Scan for the cell matching the given text and deliver its (X, Y) coordinate at center. 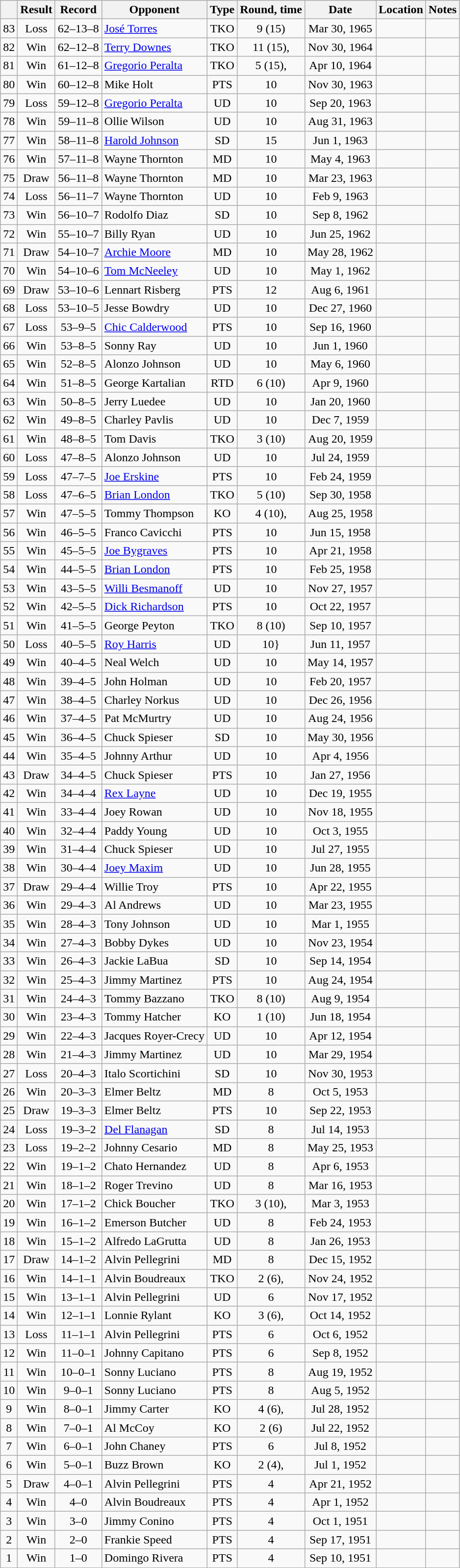
Sep 30, 1958 (340, 495)
Jul 1, 1952 (340, 1465)
47–5–5 (78, 513)
62–12–8 (78, 47)
43–5–5 (78, 588)
14 (9, 1316)
68 (9, 308)
45 (9, 737)
64 (9, 383)
Neal Welch (154, 663)
72 (9, 234)
37 (9, 887)
Joey Maxim (154, 868)
Jerry Luedee (154, 401)
Charley Norkus (154, 700)
Terry Downes (154, 47)
4 (6), (271, 1409)
40 (9, 831)
Aug 6, 1961 (340, 290)
17 (9, 1260)
Feb 25, 1958 (340, 570)
8–0–1 (78, 1409)
59–11–8 (78, 122)
6 (10) (271, 383)
4–0 (78, 1502)
2 (4), (271, 1465)
Jimmy Conino (154, 1521)
65 (9, 364)
59 (9, 476)
63 (9, 401)
51 (9, 625)
Jul 27, 1955 (340, 849)
Emerson Butcher (154, 1222)
Record (78, 10)
Jun 1, 1963 (340, 140)
May 1, 1962 (340, 271)
Jackie LaBua (154, 961)
31–4–4 (78, 849)
Pat McMurtry (154, 719)
Chato Hernandez (154, 1167)
39–4–5 (78, 681)
Nov 30, 1964 (340, 47)
5 (10) (271, 495)
17–1–2 (78, 1204)
36–4–5 (78, 737)
2 (9, 1540)
71 (9, 252)
35–4–5 (78, 756)
Result (36, 10)
Jul 8, 1952 (340, 1446)
Tommy Hatcher (154, 1017)
42 (9, 793)
Jan 20, 1960 (340, 401)
16 (9, 1278)
60–12–8 (78, 84)
Date (340, 10)
12–1–1 (78, 1316)
50–8–5 (78, 401)
40–5–5 (78, 644)
58 (9, 495)
Jan 27, 1956 (340, 774)
45–5–5 (78, 551)
Rodolfo Diaz (154, 215)
57–11–8 (78, 159)
Jacques Royer-Crecy (154, 1036)
29–4–3 (78, 905)
Nov 30, 1963 (340, 84)
1–0 (78, 1558)
19 (9, 1222)
76 (9, 159)
39 (9, 849)
52 (9, 607)
RTD (222, 383)
Ollie Wilson (154, 122)
35 (9, 924)
61 (9, 439)
May 25, 1953 (340, 1148)
2 (6), (271, 1278)
Buzz Brown (154, 1465)
42–5–5 (78, 607)
Frankie Speed (154, 1540)
62–13–8 (78, 28)
61–12–8 (78, 66)
43 (9, 774)
Charley Pavlis (154, 420)
29–4–4 (78, 887)
52–8–5 (78, 364)
28–4–3 (78, 924)
Tom McNeeley (154, 271)
Jun 18, 1954 (340, 1017)
Round, time (271, 10)
14–1–1 (78, 1278)
Jul 28, 1952 (340, 1409)
Tony Johnson (154, 924)
Oct 14, 1952 (340, 1316)
Mar 23, 1963 (340, 177)
67 (9, 327)
54 (9, 570)
55 (9, 551)
Jul 14, 1953 (340, 1129)
51–8–5 (78, 383)
Roy Harris (154, 644)
27 (9, 1073)
George Peyton (154, 625)
Sep 10, 1951 (340, 1558)
Dec 27, 1960 (340, 308)
Italo Scortichini (154, 1073)
21–4–3 (78, 1054)
Mar 16, 1953 (340, 1185)
3 (10) (271, 439)
Feb 24, 1959 (340, 476)
20 (9, 1204)
50 (9, 644)
59–12–8 (78, 103)
Aug 5, 1952 (340, 1390)
Al Andrews (154, 905)
49–8–5 (78, 420)
Aug 31, 1963 (340, 122)
3 (9, 1521)
Oct 1, 1951 (340, 1521)
May 6, 1960 (340, 364)
60 (9, 457)
38 (9, 868)
11–0–1 (78, 1353)
Roger Trevino (154, 1185)
54–10–6 (78, 271)
7 (9, 1446)
20–3–3 (78, 1092)
31 (9, 998)
4 (10), (271, 513)
53–9–5 (78, 327)
6–0–1 (78, 1446)
3 (10), (271, 1204)
5–0–1 (78, 1465)
19–2–2 (78, 1148)
29 (9, 1036)
46–5–5 (78, 532)
Jul 24, 1959 (340, 457)
34 (9, 943)
13–1–1 (78, 1297)
40–4–5 (78, 663)
1 (10) (271, 1017)
Jun 1, 1960 (340, 346)
32–4–4 (78, 831)
Mike Holt (154, 84)
49 (9, 663)
Joe Erskine (154, 476)
Feb 20, 1957 (340, 681)
54–10–7 (78, 252)
Sep 8, 1952 (340, 1353)
Apr 10, 1964 (340, 66)
Notes (442, 10)
Aug 9, 1954 (340, 998)
56–10–7 (78, 215)
48 (9, 681)
10} (271, 644)
34–4–4 (78, 793)
18 (9, 1241)
Johnny Cesario (154, 1148)
Joe Bygraves (154, 551)
Apr 9, 1960 (340, 383)
Willie Troy (154, 887)
38–4–5 (78, 700)
21 (9, 1185)
73 (9, 215)
Aug 19, 1952 (340, 1371)
José Torres (154, 28)
Apr 21, 1952 (340, 1484)
Nov 17, 1952 (340, 1297)
74 (9, 196)
26 (9, 1092)
24–4–3 (78, 998)
Nov 23, 1954 (340, 943)
Joey Rowan (154, 812)
53–10–6 (78, 290)
Aug 25, 1958 (340, 513)
1 (9, 1558)
Apr 1, 1952 (340, 1502)
18–1–2 (78, 1185)
Type (222, 10)
Feb 9, 1963 (340, 196)
14–1–2 (78, 1260)
Oct 22, 1957 (340, 607)
4–0–1 (78, 1484)
Lonnie Rylant (154, 1316)
62 (9, 420)
41–5–5 (78, 625)
26–4–3 (78, 961)
19–3–3 (78, 1110)
Nov 24, 1952 (340, 1278)
Sep 17, 1951 (340, 1540)
13 (9, 1334)
Jun 25, 1962 (340, 234)
5 (15), (271, 66)
Sep 16, 1960 (340, 327)
Opponent (154, 10)
9 (9, 1409)
16–1–2 (78, 1222)
23 (9, 1148)
28 (9, 1054)
Jul 22, 1952 (340, 1428)
Apr 21, 1958 (340, 551)
George Kartalian (154, 383)
Nov 30, 1953 (340, 1073)
Chick Boucher (154, 1204)
Del Flanagan (154, 1129)
John Chaney (154, 1446)
3–0 (78, 1521)
32 (9, 980)
44–5–5 (78, 570)
33 (9, 961)
77 (9, 140)
53–10–5 (78, 308)
May 4, 1963 (340, 159)
11 (9, 1371)
Apr 22, 1955 (340, 887)
Jun 15, 1958 (340, 532)
53 (9, 588)
25 (9, 1110)
Lennart Risberg (154, 290)
Oct 6, 1952 (340, 1334)
19–3–2 (78, 1129)
78 (9, 122)
Sep 14, 1954 (340, 961)
5 (9, 1484)
Jun 28, 1955 (340, 868)
Tommy Thompson (154, 513)
66 (9, 346)
9 (15) (271, 28)
Johnny Capitano (154, 1353)
3 (6), (271, 1316)
10–0–1 (78, 1371)
81 (9, 66)
Franco Cavicchi (154, 532)
Dec 19, 1955 (340, 793)
82 (9, 47)
Oct 5, 1953 (340, 1092)
Nov 27, 1957 (340, 588)
Rex Layne (154, 793)
56–11–7 (78, 196)
11–1–1 (78, 1334)
2 (6) (271, 1428)
34–4–5 (78, 774)
22 (9, 1167)
Dec 7, 1959 (340, 420)
Feb 24, 1953 (340, 1222)
Dec 26, 1956 (340, 700)
Mar 1, 1955 (340, 924)
41 (9, 812)
57 (9, 513)
Mar 3, 1953 (340, 1204)
Jesse Bowdry (154, 308)
Mar 23, 1955 (340, 905)
9–0–1 (78, 1390)
47–8–5 (78, 457)
Sep 8, 1962 (340, 215)
Sonny Ray (154, 346)
47–6–5 (78, 495)
44 (9, 756)
30 (9, 1017)
Sep 20, 1963 (340, 103)
Tom Davis (154, 439)
Alfredo LaGrutta (154, 1241)
7–0–1 (78, 1428)
Tommy Bazzano (154, 998)
15–1–2 (78, 1241)
Sep 10, 1957 (340, 625)
58–11–8 (78, 140)
Harold Johnson (154, 140)
79 (9, 103)
Aug 24, 1954 (340, 980)
37–4–5 (78, 719)
48–8–5 (78, 439)
Willi Besmanoff (154, 588)
22–4–3 (78, 1036)
Nov 18, 1955 (340, 812)
Paddy Young (154, 831)
83 (9, 28)
Aug 24, 1956 (340, 719)
Jun 11, 1957 (340, 644)
Apr 4, 1956 (340, 756)
30–4–4 (78, 868)
27–4–3 (78, 943)
Dec 15, 1952 (340, 1260)
Mar 30, 1965 (340, 28)
Dick Richardson (154, 607)
55–10–7 (78, 234)
20–4–3 (78, 1073)
56 (9, 532)
Jan 26, 1953 (340, 1241)
2–0 (78, 1540)
Aug 20, 1959 (340, 439)
May 14, 1957 (340, 663)
47–7–5 (78, 476)
19–1–2 (78, 1167)
Sep 22, 1953 (340, 1110)
75 (9, 177)
May 28, 1962 (340, 252)
Apr 12, 1954 (340, 1036)
Johnny Arthur (154, 756)
Chic Calderwood (154, 327)
46 (9, 719)
May 30, 1956 (340, 737)
70 (9, 271)
53–8–5 (78, 346)
Billy Ryan (154, 234)
69 (9, 290)
Archie Moore (154, 252)
Domingo Rivera (154, 1558)
47 (9, 700)
80 (9, 84)
Bobby Dykes (154, 943)
Oct 3, 1955 (340, 831)
11 (15), (271, 47)
Location (401, 10)
56–11–8 (78, 177)
John Holman (154, 681)
36 (9, 905)
24 (9, 1129)
Jimmy Carter (154, 1409)
23–4–3 (78, 1017)
Al McCoy (154, 1428)
Apr 6, 1953 (340, 1167)
25–4–3 (78, 980)
33–4–4 (78, 812)
Mar 29, 1954 (340, 1054)
